Find where the given text appears and provide that cell's center as (X, Y) coordinate. 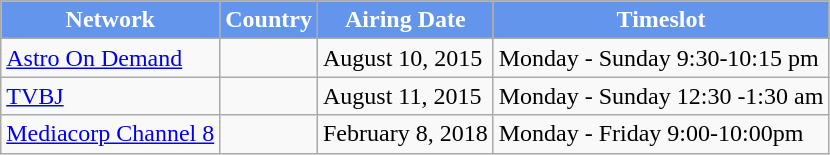
Monday - Sunday 9:30-10:15 pm (661, 58)
August 10, 2015 (405, 58)
Country (269, 20)
August 11, 2015 (405, 96)
Mediacorp Channel 8 (110, 134)
Monday - Friday 9:00-10:00pm (661, 134)
Network (110, 20)
Airing Date (405, 20)
Timeslot (661, 20)
February 8, 2018 (405, 134)
Astro On Demand (110, 58)
TVBJ (110, 96)
Monday - Sunday 12:30 -1:30 am (661, 96)
